Pinpoint the cell where the given text exists, returning its [x, y] midpoint coordinate. 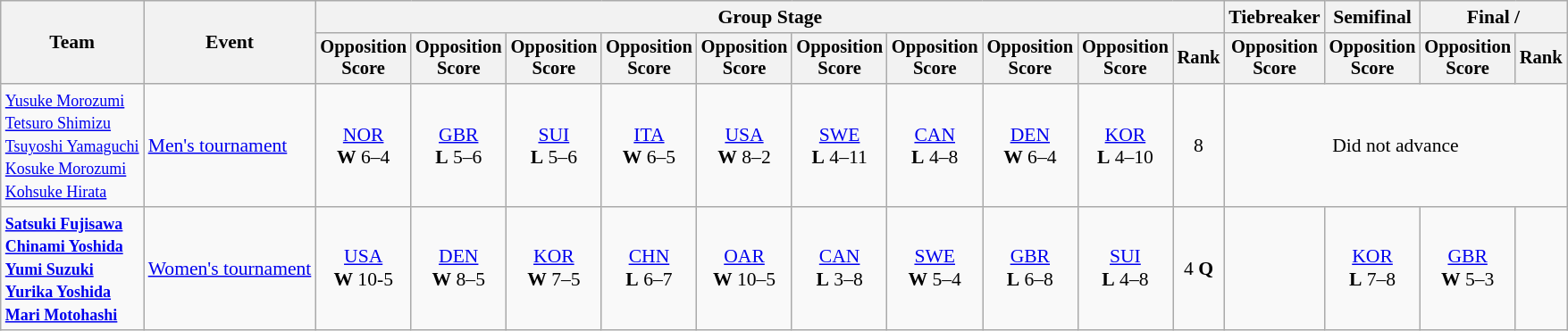
DEN W 8–5 [459, 269]
Satsuki FujisawaChinami YoshidaYumi SuzukiYurika YoshidaMari Motohashi [72, 269]
SWE W 5–4 [935, 269]
SWE L 4–11 [840, 145]
Final / [1493, 17]
GBR L 6–8 [1031, 269]
KOR L 7–8 [1372, 269]
Men's tournament [231, 145]
KOR L 4–10 [1126, 145]
DEN W 6–4 [1031, 145]
Event [231, 43]
CAN L 3–8 [840, 269]
NORW 6–4 [363, 145]
CAN L 4–8 [935, 145]
Tiebreaker [1274, 17]
Did not advance [1396, 145]
Women's tournament [231, 269]
USA W 8–2 [745, 145]
GBR L 5–6 [459, 145]
Group Stage [770, 17]
KOR W 7–5 [554, 269]
CHNL 6–7 [649, 269]
Yusuke MorozumiTetsuro ShimizuTsuyoshi YamaguchiKosuke MorozumiKohsuke Hirata [72, 145]
SUI L 4–8 [1126, 269]
GBR W 5–3 [1467, 269]
4 Q [1199, 269]
Semifinal [1372, 17]
OAR W 10–5 [745, 269]
8 [1199, 145]
ITA W 6–5 [649, 145]
USAW 10-5 [363, 269]
Team [72, 43]
SUIL 5–6 [554, 145]
